Find where the given text appears and provide that cell's center as (X, Y) coordinate. 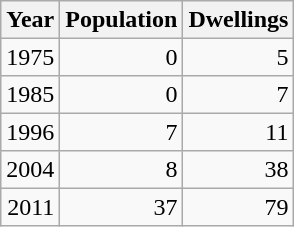
2011 (30, 206)
Year (30, 20)
37 (122, 206)
Dwellings (238, 20)
8 (122, 170)
1985 (30, 94)
Population (122, 20)
79 (238, 206)
1996 (30, 132)
1975 (30, 56)
38 (238, 170)
11 (238, 132)
2004 (30, 170)
5 (238, 56)
